Provide the [X, Y] coordinate of the cell's center where the given text is located.  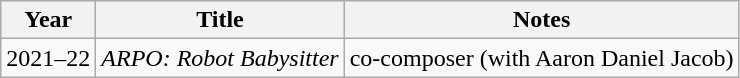
co-composer (with Aaron Daniel Jacob) [542, 58]
ARPO: Robot Babysitter [220, 58]
Year [48, 20]
2021–22 [48, 58]
Title [220, 20]
Notes [542, 20]
